Return the [x, y] coordinate for the center point of the cell that contains the specified text.  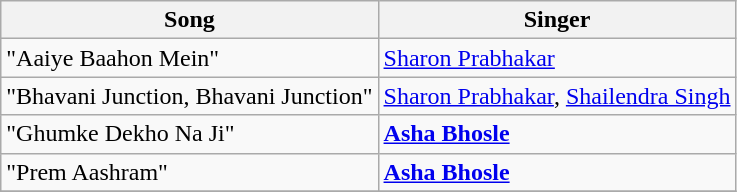
"Prem Aashram" [190, 172]
"Ghumke Dekho Na Ji" [190, 134]
"Aaiye Baahon Mein" [190, 58]
Singer [557, 20]
Sharon Prabhakar, Shailendra Singh [557, 96]
Sharon Prabhakar [557, 58]
Song [190, 20]
"Bhavani Junction, Bhavani Junction" [190, 96]
